For the text-containing cell, return its midpoint in (x, y) coordinate format. 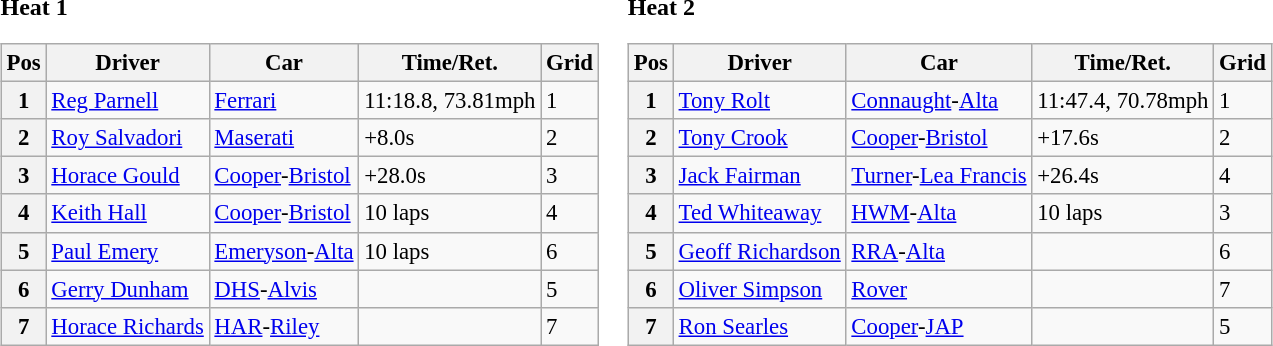
Tony Rolt (760, 101)
Ted Whiteaway (760, 213)
HWM-Alta (939, 213)
11:18.8, 73.81mph (450, 101)
Rover (939, 289)
Geoff Richardson (760, 251)
Cooper-JAP (939, 326)
Ron Searles (760, 326)
Ferrari (284, 101)
Paul Emery (128, 251)
HAR-Riley (284, 326)
Maserati (284, 138)
Roy Salvadori (128, 138)
+8.0s (450, 138)
DHS-Alvis (284, 289)
Oliver Simpson (760, 289)
Keith Hall (128, 213)
Turner-Lea Francis (939, 176)
11:47.4, 70.78mph (1123, 101)
RRA-Alta (939, 251)
Connaught-Alta (939, 101)
+28.0s (450, 176)
Jack Fairman (760, 176)
Emeryson-Alta (284, 251)
Horace Gould (128, 176)
Gerry Dunham (128, 289)
Reg Parnell (128, 101)
Tony Crook (760, 138)
+17.6s (1123, 138)
Horace Richards (128, 326)
+26.4s (1123, 176)
